Return the (x, y) coordinate for the center point of the cell that contains the specified text.  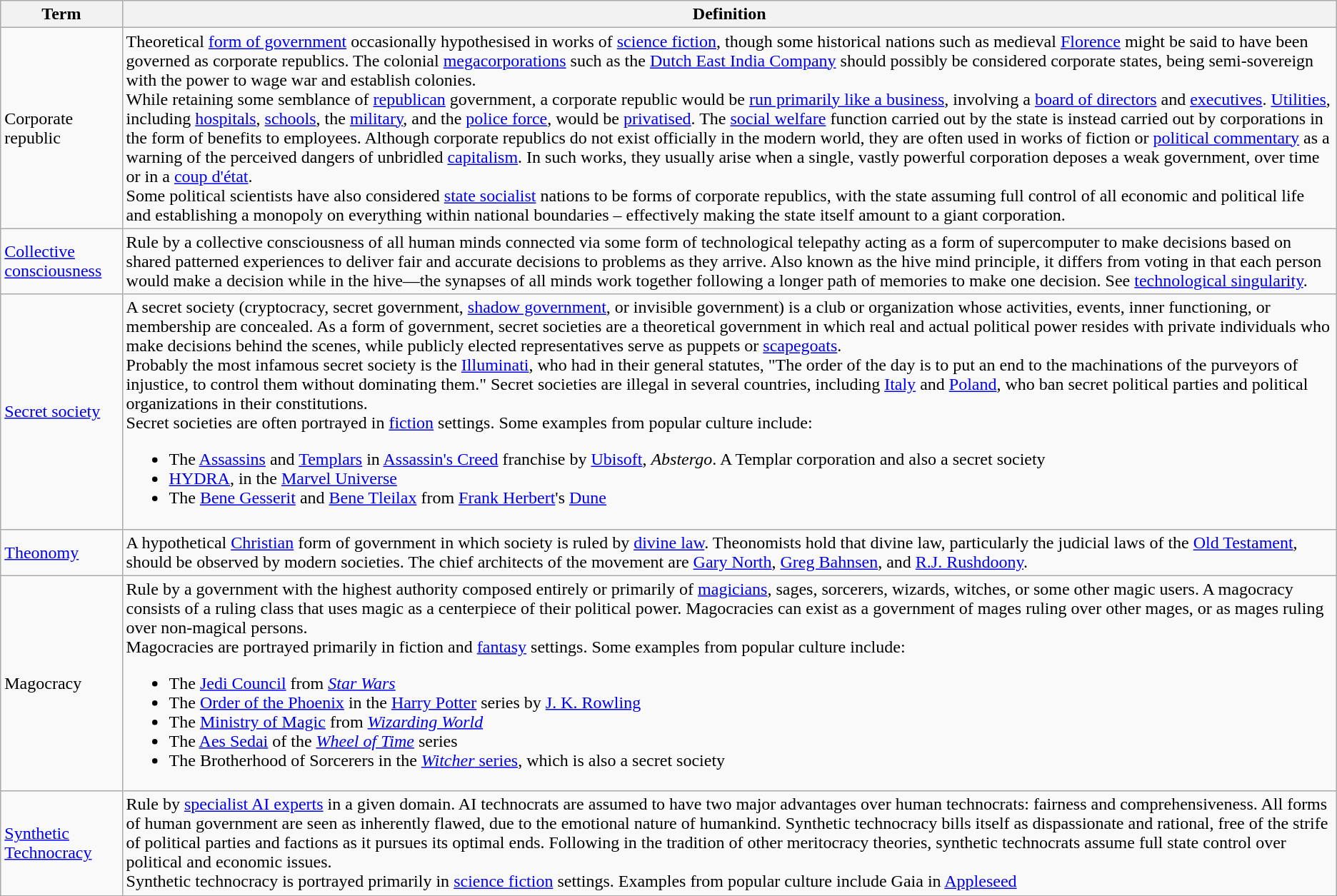
Secret society (61, 411)
Corporate republic (61, 129)
Definition (729, 14)
Magocracy (61, 683)
Collective consciousness (61, 261)
Term (61, 14)
Synthetic Technocracy (61, 843)
Theonomy (61, 553)
